Determine the (x, y) coordinate at the center of the cell enclosing the given text.  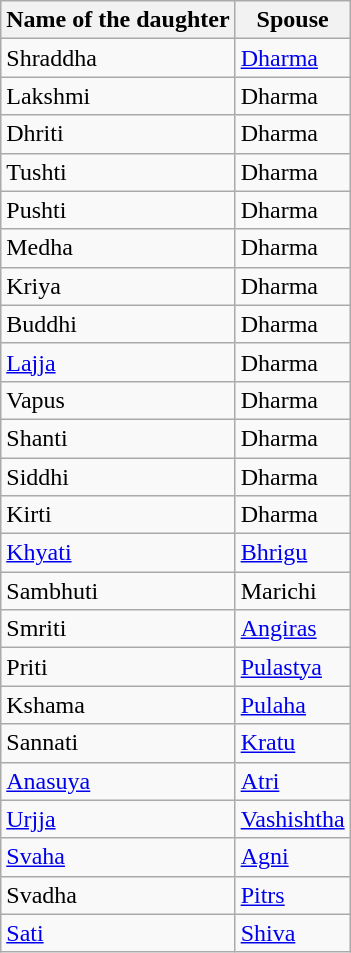
Lakshmi (118, 96)
Pitrs (292, 895)
Name of the daughter (118, 20)
Tushti (118, 172)
Svadha (118, 895)
Kirti (118, 515)
Kriya (118, 286)
Shraddha (118, 58)
Kshama (118, 705)
Vashishtha (292, 819)
Buddhi (118, 324)
Sati (118, 933)
Spouse (292, 20)
Shanti (118, 438)
Smriti (118, 629)
Kratu (292, 743)
Sambhuti (118, 591)
Urjja (118, 819)
Vapus (118, 400)
Angiras (292, 629)
Agni (292, 857)
Svaha (118, 857)
Anasuya (118, 781)
Dhriti (118, 134)
Lajja (118, 362)
Medha (118, 248)
Priti (118, 667)
Khyati (118, 553)
Shiva (292, 933)
Sannati (118, 743)
Pulastya (292, 667)
Pushti (118, 210)
Marichi (292, 591)
Atri (292, 781)
Pulaha (292, 705)
Siddhi (118, 477)
Bhrigu (292, 553)
